Determine the (X, Y) coordinate at the center of the cell enclosing the given text.  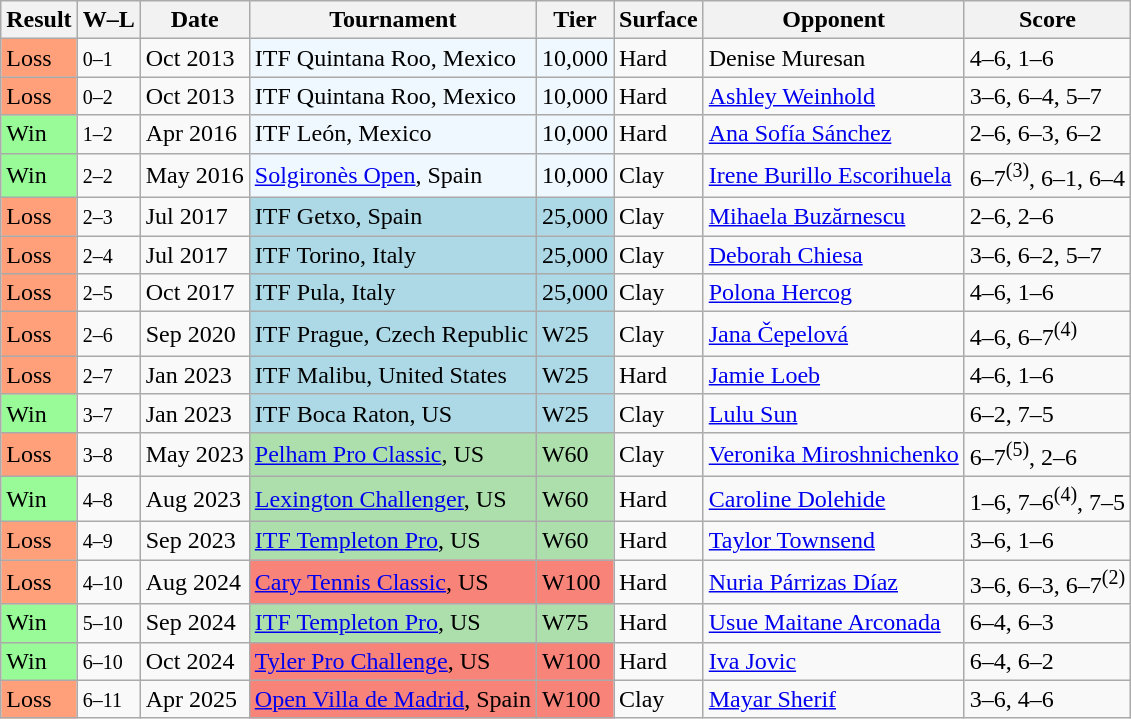
Solgironès Open, Spain (392, 176)
ITF Getxo, Spain (392, 217)
Tyler Pro Challenge, US (392, 661)
2–5 (108, 293)
ITF Prague, Czech Republic (392, 334)
Pelham Pro Classic, US (392, 454)
Opponent (834, 20)
Aug 2023 (194, 500)
1–6, 7–6(4), 7–5 (1047, 500)
May 2016 (194, 176)
3–8 (108, 454)
Result (39, 20)
Polona Hercog (834, 293)
2–3 (108, 217)
3–6, 6–2, 5–7 (1047, 255)
Score (1047, 20)
Sep 2020 (194, 334)
W–L (108, 20)
Oct 2024 (194, 661)
Mihaela Buzărnescu (834, 217)
Open Villa de Madrid, Spain (392, 699)
1–2 (108, 134)
ITF Malibu, United States (392, 375)
Lulu Sun (834, 413)
0–1 (108, 58)
Apr 2025 (194, 699)
4–10 (108, 582)
Sep 2023 (194, 541)
Cary Tennis Classic, US (392, 582)
Ana Sofía Sánchez (834, 134)
Deborah Chiesa (834, 255)
5–10 (108, 623)
ITF Torino, Italy (392, 255)
Caroline Dolehide (834, 500)
6–11 (108, 699)
2–6, 2–6 (1047, 217)
May 2023 (194, 454)
Date (194, 20)
Denise Muresan (834, 58)
2–6 (108, 334)
Surface (659, 20)
Mayar Sherif (834, 699)
Tournament (392, 20)
Veronika Miroshnichenko (834, 454)
2–4 (108, 255)
2–2 (108, 176)
Usue Maitane Arconada (834, 623)
ITF Pula, Italy (392, 293)
6–2, 7–5 (1047, 413)
Jana Čepelová (834, 334)
Ashley Weinhold (834, 96)
W75 (574, 623)
3–6, 1–6 (1047, 541)
2–6, 6–3, 6–2 (1047, 134)
Sep 2024 (194, 623)
3–6, 6–4, 5–7 (1047, 96)
3–7 (108, 413)
6–4, 6–3 (1047, 623)
Nuria Párrizas Díaz (834, 582)
Aug 2024 (194, 582)
Jamie Loeb (834, 375)
6–10 (108, 661)
Oct 2017 (194, 293)
ITF León, Mexico (392, 134)
2–7 (108, 375)
Irene Burillo Escorihuela (834, 176)
4–9 (108, 541)
Iva Jovic (834, 661)
Apr 2016 (194, 134)
Tier (574, 20)
Taylor Townsend (834, 541)
Lexington Challenger, US (392, 500)
0–2 (108, 96)
4–8 (108, 500)
3–6, 6–3, 6–7(2) (1047, 582)
3–6, 4–6 (1047, 699)
6–7(5), 2–6 (1047, 454)
4–6, 6–7(4) (1047, 334)
6–4, 6–2 (1047, 661)
6–7(3), 6–1, 6–4 (1047, 176)
ITF Boca Raton, US (392, 413)
